Pinpoint the cell where the given text exists, returning its (x, y) midpoint coordinate. 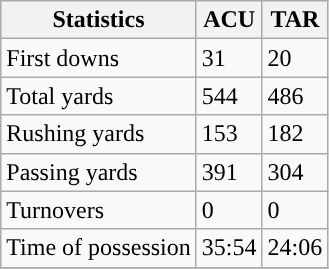
Total yards (99, 96)
182 (295, 134)
486 (295, 96)
304 (295, 172)
31 (229, 58)
Time of possession (99, 248)
Turnovers (99, 210)
20 (295, 58)
391 (229, 172)
Rushing yards (99, 134)
153 (229, 134)
First downs (99, 58)
24:06 (295, 248)
TAR (295, 20)
544 (229, 96)
Passing yards (99, 172)
35:54 (229, 248)
ACU (229, 20)
Statistics (99, 20)
